Scan for the cell matching the given text and deliver its [X, Y] coordinate at center. 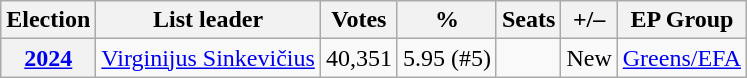
Votes [358, 20]
Virginijus Sinkevičius [208, 58]
List leader [208, 20]
5.95 (#5) [446, 58]
Greens/EFA [682, 58]
2024 [48, 58]
New [589, 58]
% [446, 20]
EP Group [682, 20]
40,351 [358, 58]
Seats [528, 20]
Election [48, 20]
+/– [589, 20]
